Search for the cell housing the specified text and yield its (x, y) center coordinate. 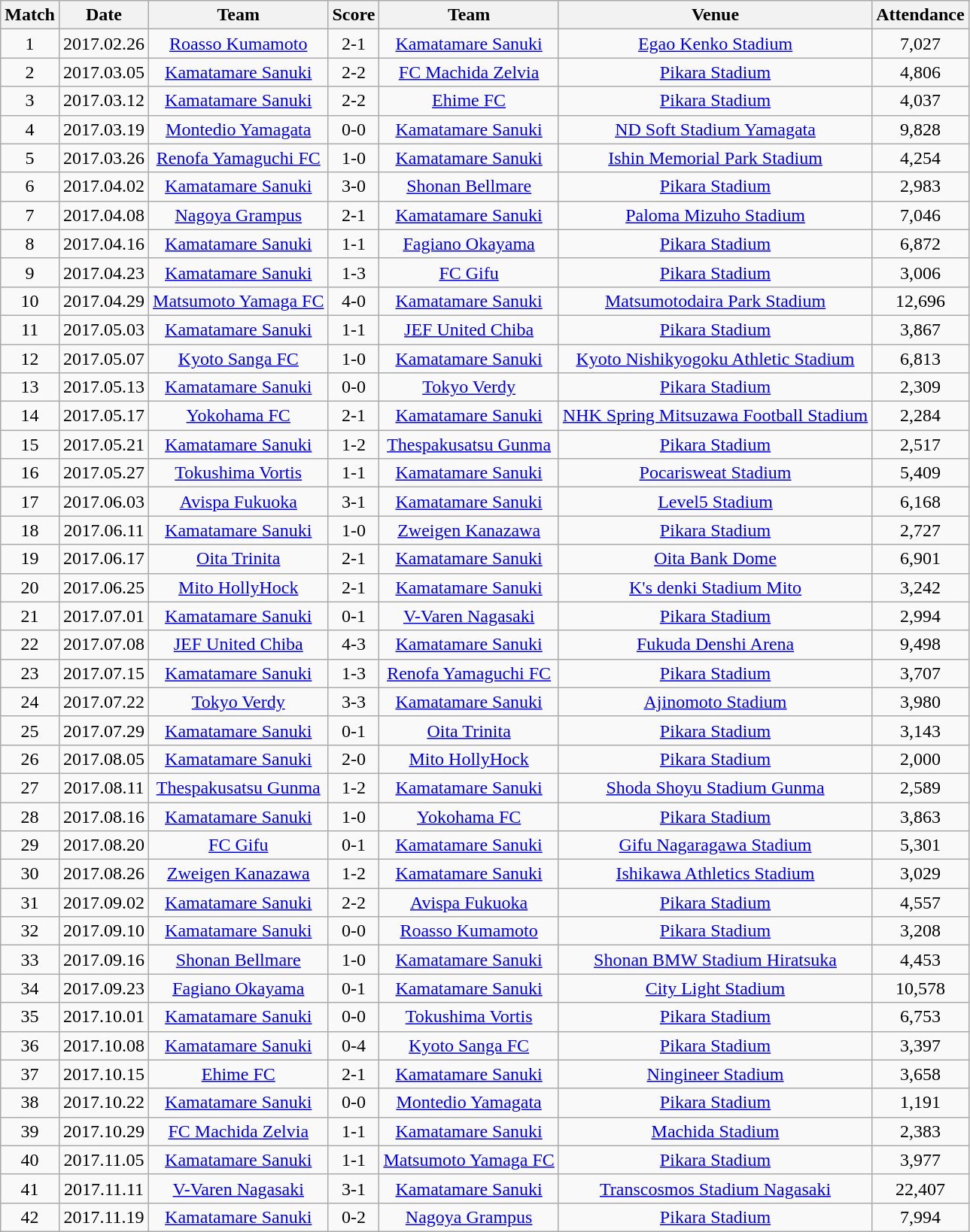
6,168 (920, 502)
2017.10.22 (104, 1103)
Pocarisweat Stadium (715, 473)
Attendance (920, 15)
2017.02.26 (104, 44)
40 (30, 1160)
2017.05.21 (104, 445)
22,407 (920, 1188)
2017.04.16 (104, 244)
Fukuda Denshi Arena (715, 645)
20 (30, 587)
2017.07.22 (104, 702)
2017.10.15 (104, 1074)
3,867 (920, 329)
2017.04.02 (104, 187)
2017.09.02 (104, 903)
4,806 (920, 72)
2,309 (920, 387)
7,994 (920, 1217)
9,498 (920, 645)
2017.06.11 (104, 530)
7 (30, 215)
2017.04.23 (104, 272)
Oita Bank Dome (715, 559)
7,027 (920, 44)
2,000 (920, 759)
3,980 (920, 702)
Score (354, 15)
12,696 (920, 301)
2017.05.03 (104, 329)
Ajinomoto Stadium (715, 702)
4 (30, 129)
Ningineer Stadium (715, 1074)
Ishin Memorial Park Stadium (715, 158)
7,046 (920, 215)
2017.11.11 (104, 1188)
2017.06.17 (104, 559)
2017.09.23 (104, 988)
4,557 (920, 903)
Level5 Stadium (715, 502)
5,301 (920, 845)
3,143 (920, 730)
1 (30, 44)
2017.04.08 (104, 215)
2017.07.15 (104, 673)
2017.08.11 (104, 787)
42 (30, 1217)
2017.09.10 (104, 931)
15 (30, 445)
2,383 (920, 1131)
29 (30, 845)
2017.08.20 (104, 845)
4-0 (354, 301)
2017.08.16 (104, 816)
3,242 (920, 587)
8 (30, 244)
2017.10.08 (104, 1045)
3,658 (920, 1074)
Matsumotodaira Park Stadium (715, 301)
3,977 (920, 1160)
0-2 (354, 1217)
2,994 (920, 616)
3,006 (920, 272)
14 (30, 416)
13 (30, 387)
38 (30, 1103)
2017.06.03 (104, 502)
2,284 (920, 416)
2017.05.27 (104, 473)
2017.09.16 (104, 960)
3-0 (354, 187)
2017.07.08 (104, 645)
6,901 (920, 559)
33 (30, 960)
1,191 (920, 1103)
2 (30, 72)
2,727 (920, 530)
5,409 (920, 473)
6,813 (920, 359)
12 (30, 359)
2017.07.01 (104, 616)
Gifu Nagaragawa Stadium (715, 845)
2017.05.07 (104, 359)
5 (30, 158)
NHK Spring Mitsuzawa Football Stadium (715, 416)
2,589 (920, 787)
4,037 (920, 101)
18 (30, 530)
6,753 (920, 1017)
3-3 (354, 702)
28 (30, 816)
3,707 (920, 673)
10,578 (920, 988)
2017.11.05 (104, 1160)
ND Soft Stadium Yamagata (715, 129)
3,397 (920, 1045)
35 (30, 1017)
Transcosmos Stadium Nagasaki (715, 1188)
9,828 (920, 129)
2,983 (920, 187)
10 (30, 301)
6,872 (920, 244)
30 (30, 874)
2017.03.26 (104, 158)
19 (30, 559)
41 (30, 1188)
4,453 (920, 960)
K's denki Stadium Mito (715, 587)
4,254 (920, 158)
34 (30, 988)
31 (30, 903)
2017.08.26 (104, 874)
16 (30, 473)
2-0 (354, 759)
2017.06.25 (104, 587)
Kyoto Nishikyogoku Athletic Stadium (715, 359)
2017.03.12 (104, 101)
2017.08.05 (104, 759)
Machida Stadium (715, 1131)
2017.03.05 (104, 72)
25 (30, 730)
2017.03.19 (104, 129)
2017.10.29 (104, 1131)
17 (30, 502)
6 (30, 187)
27 (30, 787)
3,029 (920, 874)
3,208 (920, 931)
2017.05.13 (104, 387)
9 (30, 272)
Match (30, 15)
24 (30, 702)
32 (30, 931)
2017.07.29 (104, 730)
Shoda Shoyu Stadium Gunma (715, 787)
0-4 (354, 1045)
11 (30, 329)
37 (30, 1074)
2017.10.01 (104, 1017)
22 (30, 645)
3,863 (920, 816)
23 (30, 673)
Venue (715, 15)
26 (30, 759)
Egao Kenko Stadium (715, 44)
39 (30, 1131)
Date (104, 15)
2,517 (920, 445)
4-3 (354, 645)
City Light Stadium (715, 988)
Ishikawa Athletics Stadium (715, 874)
2017.05.17 (104, 416)
Shonan BMW Stadium Hiratsuka (715, 960)
Paloma Mizuho Stadium (715, 215)
2017.11.19 (104, 1217)
21 (30, 616)
2017.04.29 (104, 301)
3 (30, 101)
36 (30, 1045)
